Output the (x, y) coordinate of the center of the cell containing the given text.  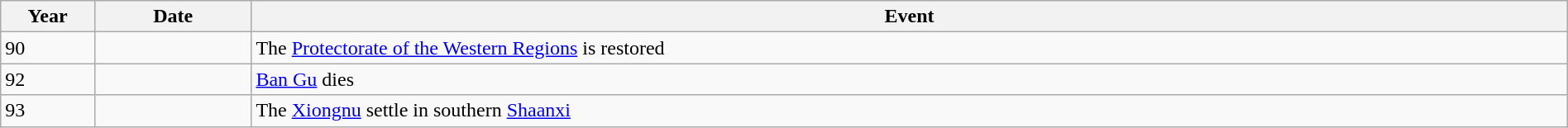
Ban Gu dies (910, 79)
Date (172, 17)
Event (910, 17)
92 (48, 79)
Year (48, 17)
93 (48, 111)
90 (48, 48)
The Protectorate of the Western Regions is restored (910, 48)
The Xiongnu settle in southern Shaanxi (910, 111)
